Determine the (X, Y) coordinate at the center of the cell enclosing the given text.  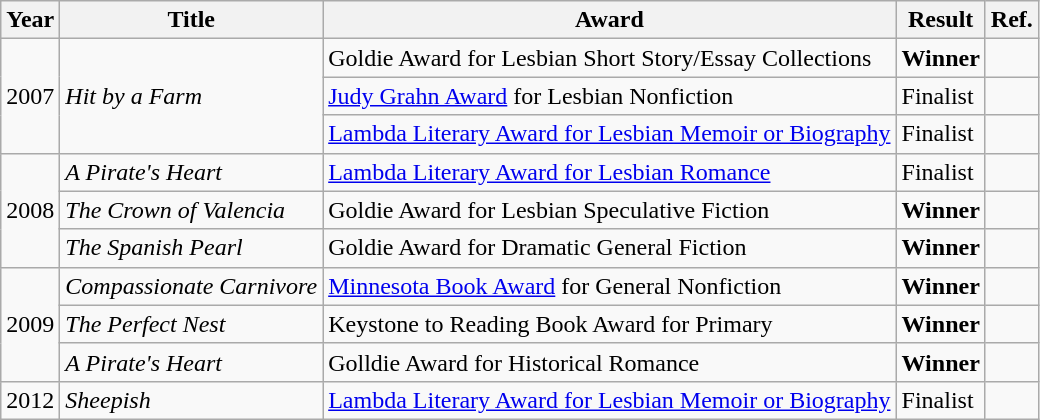
The Perfect Nest (192, 324)
2009 (30, 324)
Hit by a Farm (192, 96)
Goldie Award for Dramatic General Fiction (610, 248)
Lambda Literary Award for Lesbian Romance (610, 172)
Title (192, 20)
Award (610, 20)
Judy Grahn Award for Lesbian Nonfiction (610, 96)
Minnesota Book Award for General Nonfiction (610, 286)
2012 (30, 400)
Sheepish (192, 400)
Goldie Award for Lesbian Speculative Fiction (610, 210)
Ref. (1012, 20)
2007 (30, 96)
The Crown of Valencia (192, 210)
2008 (30, 210)
Compassionate Carnivore (192, 286)
Keystone to Reading Book Award for Primary (610, 324)
Goldie Award for Lesbian Short Story/Essay Collections (610, 58)
Result (940, 20)
Year (30, 20)
Golldie Award for Historical Romance (610, 362)
The Spanish Pearl (192, 248)
